Return (x, y) of the center of cell containing provided text 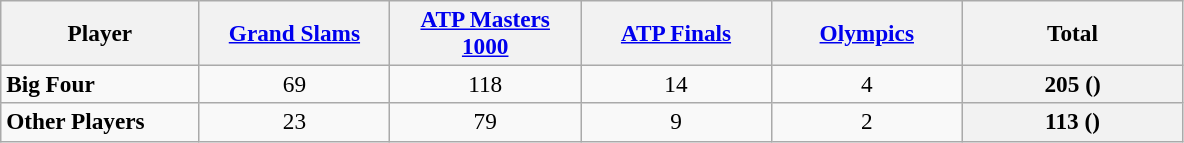
Other Players (100, 122)
Olympics (866, 32)
ATP Masters 1000 (486, 32)
205 () (1072, 84)
14 (676, 84)
23 (294, 122)
Big Four (100, 84)
Grand Slams (294, 32)
Player (100, 32)
113 () (1072, 122)
9 (676, 122)
2 (866, 122)
79 (486, 122)
4 (866, 84)
118 (486, 84)
69 (294, 84)
Total (1072, 32)
ATP Finals (676, 32)
